For the text-containing cell, return its midpoint in (x, y) coordinate format. 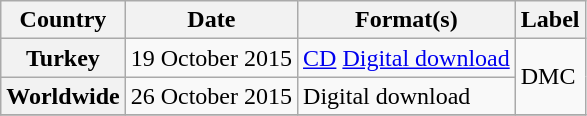
Date (211, 20)
26 October 2015 (211, 96)
Label (550, 20)
DMC (550, 77)
Turkey (63, 58)
Country (63, 20)
19 October 2015 (211, 58)
Worldwide (63, 96)
Format(s) (407, 20)
CD Digital download (407, 58)
Digital download (407, 96)
